Extract the [X, Y] coordinate from the center of the cell holding the provided text.  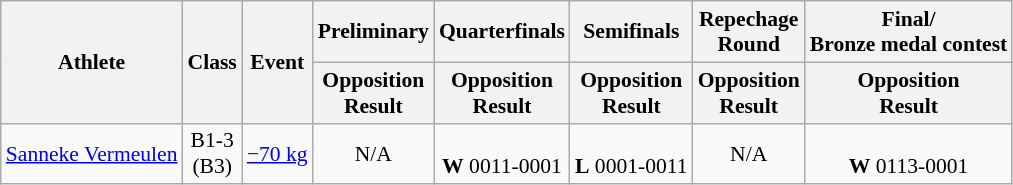
−70 kg [278, 154]
W 0113-0001 [909, 154]
Athlete [92, 62]
Class [212, 62]
Repechage Round [749, 32]
Preliminary [374, 32]
Sanneke Vermeulen [92, 154]
W 0011-0001 [502, 154]
Quarterfinals [502, 32]
Semifinals [632, 32]
Event [278, 62]
B1-3(B3) [212, 154]
L 0001-0011 [632, 154]
Final/Bronze medal contest [909, 32]
